Find where the given text appears and provide that cell's center as [X, Y] coordinate. 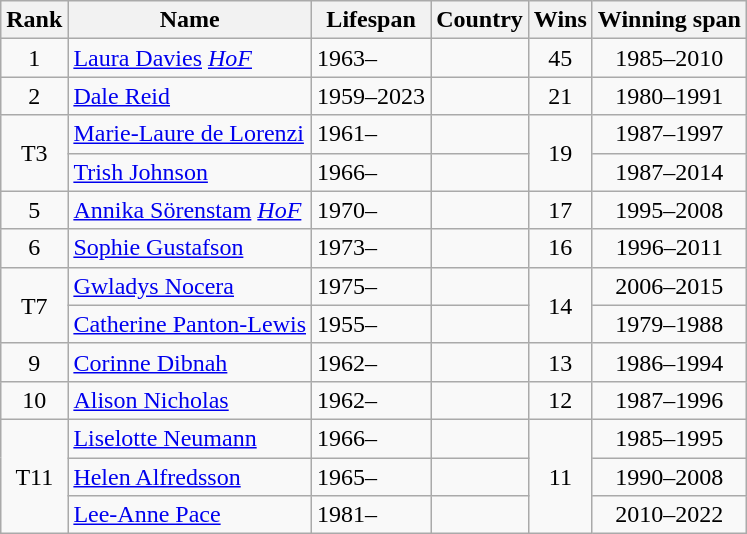
16 [560, 248]
1987–1997 [669, 134]
T7 [34, 305]
Wins [560, 20]
2 [34, 96]
1961– [372, 134]
1985–1995 [669, 438]
Laura Davies HoF [190, 58]
Country [480, 20]
1986–1994 [669, 362]
5 [34, 210]
1981– [372, 515]
1980–1991 [669, 96]
1985–2010 [669, 58]
6 [34, 248]
1959–2023 [372, 96]
1979–1988 [669, 324]
11 [560, 476]
21 [560, 96]
14 [560, 305]
1975– [372, 286]
1973– [372, 248]
1990–2008 [669, 477]
Annika Sörenstam HoF [190, 210]
Lee-Anne Pace [190, 515]
1970– [372, 210]
1987–2014 [669, 172]
13 [560, 362]
1987–1996 [669, 400]
T3 [34, 153]
Catherine Panton-Lewis [190, 324]
1955– [372, 324]
Trish Johnson [190, 172]
1995–2008 [669, 210]
1963– [372, 58]
Gwladys Nocera [190, 286]
9 [34, 362]
Lifespan [372, 20]
Helen Alfredsson [190, 477]
17 [560, 210]
Marie-Laure de Lorenzi [190, 134]
12 [560, 400]
1996–2011 [669, 248]
19 [560, 153]
Name [190, 20]
Alison Nicholas [190, 400]
T11 [34, 476]
Sophie Gustafson [190, 248]
2006–2015 [669, 286]
Corinne Dibnah [190, 362]
Dale Reid [190, 96]
10 [34, 400]
1 [34, 58]
2010–2022 [669, 515]
Rank [34, 20]
1965– [372, 477]
Liselotte Neumann [190, 438]
45 [560, 58]
Winning span [669, 20]
